Output the [x, y] coordinate of the center of the cell containing the given text.  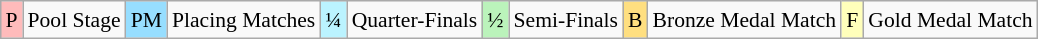
F [852, 20]
¼ [333, 20]
Quarter-Finals [415, 20]
Semi-Finals [566, 20]
B [636, 20]
P [11, 20]
Placing Matches [244, 20]
Gold Medal Match [950, 20]
½ [495, 20]
Bronze Medal Match [745, 20]
Pool Stage [74, 20]
PM [146, 20]
